Extract the [X, Y] coordinate from the center of the cell holding the provided text.  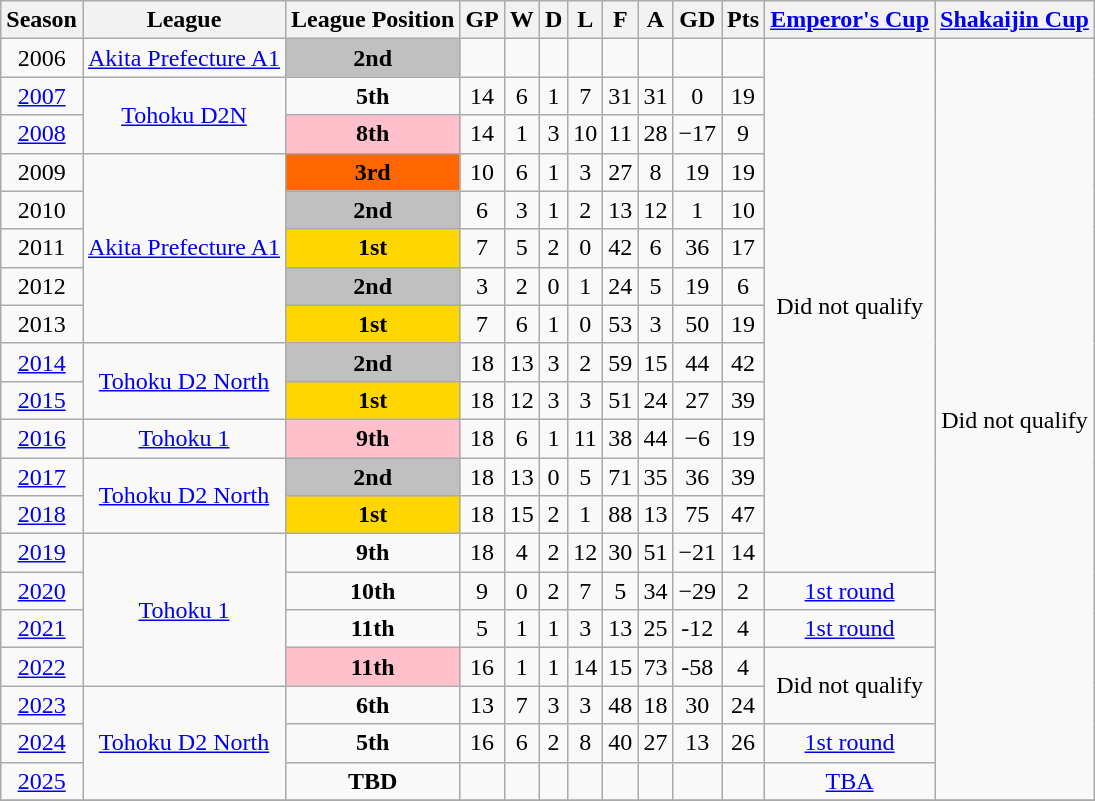
−6 [698, 438]
TBD [372, 781]
2022 [42, 667]
40 [620, 743]
75 [698, 515]
-12 [698, 629]
53 [620, 324]
28 [656, 134]
8th [372, 134]
L [586, 20]
2020 [42, 591]
−17 [698, 134]
2012 [42, 286]
10th [372, 591]
2021 [42, 629]
W [522, 20]
Season [42, 20]
34 [656, 591]
2014 [42, 362]
2017 [42, 477]
6th [372, 705]
38 [620, 438]
2007 [42, 96]
Pts [744, 20]
2011 [42, 248]
Tohoku D2N [184, 115]
48 [620, 705]
17 [744, 248]
League [184, 20]
35 [656, 477]
59 [620, 362]
2015 [42, 400]
2023 [42, 705]
League Position [372, 20]
26 [744, 743]
Shakaijin Cup [1015, 20]
73 [656, 667]
2013 [42, 324]
2008 [42, 134]
25 [656, 629]
2010 [42, 210]
2009 [42, 172]
3rd [372, 172]
2024 [42, 743]
D [553, 20]
50 [698, 324]
−29 [698, 591]
2018 [42, 515]
−21 [698, 553]
-58 [698, 667]
88 [620, 515]
Emperor's Cup [850, 20]
47 [744, 515]
2006 [42, 58]
TBA [850, 781]
71 [620, 477]
A [656, 20]
2016 [42, 438]
2025 [42, 781]
2019 [42, 553]
GP [482, 20]
GD [698, 20]
F [620, 20]
